From the cell containing the given text, extract its center point as [X, Y] coordinate. 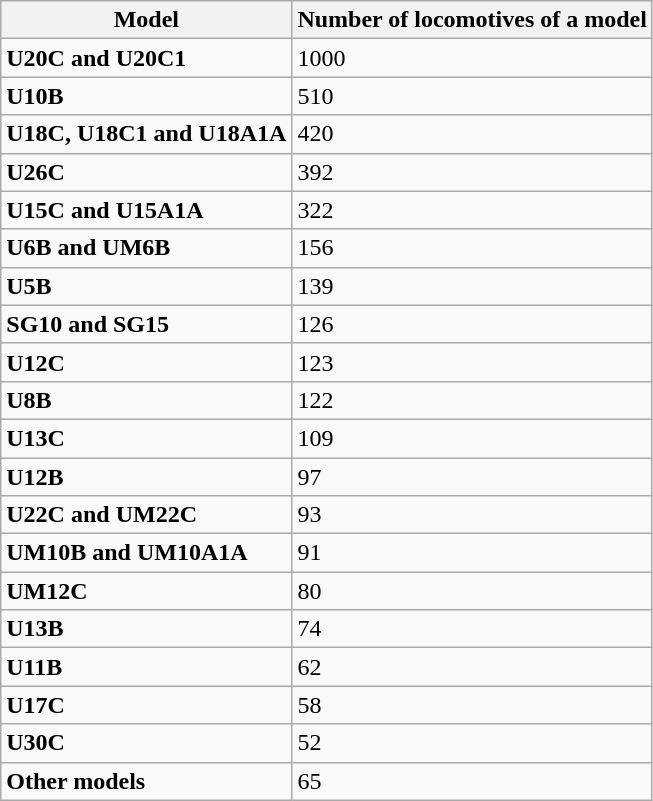
126 [472, 324]
139 [472, 286]
123 [472, 362]
U10B [146, 96]
74 [472, 629]
109 [472, 438]
U6B and UM6B [146, 248]
Other models [146, 781]
52 [472, 743]
510 [472, 96]
U15C and U15A1A [146, 210]
U8B [146, 400]
322 [472, 210]
65 [472, 781]
122 [472, 400]
UM12C [146, 591]
U30C [146, 743]
U13C [146, 438]
U20C and U20C1 [146, 58]
U12C [146, 362]
392 [472, 172]
UM10B and UM10A1A [146, 553]
1000 [472, 58]
U17C [146, 705]
U13B [146, 629]
U18C, U18C1 and U18A1A [146, 134]
SG10 and SG15 [146, 324]
91 [472, 553]
420 [472, 134]
U22C and UM22C [146, 515]
Number of locomotives of a model [472, 20]
Model [146, 20]
156 [472, 248]
80 [472, 591]
U12B [146, 477]
93 [472, 515]
58 [472, 705]
97 [472, 477]
62 [472, 667]
U26C [146, 172]
U11B [146, 667]
U5B [146, 286]
